Provide the [X, Y] coordinate of the cell's center where the given text is located.  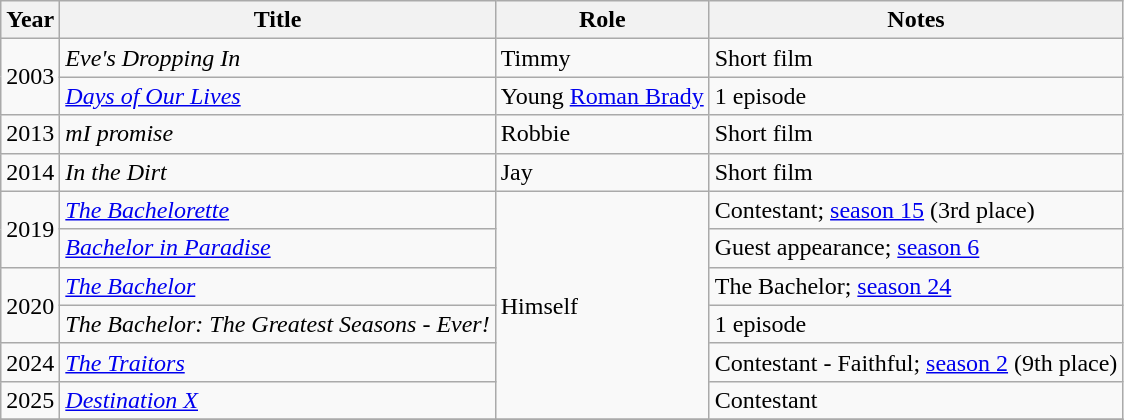
Timmy [602, 58]
Year [30, 20]
Bachelor in Paradise [278, 248]
Role [602, 20]
Days of Our Lives [278, 96]
Notes [916, 20]
In the Dirt [278, 172]
Contestant - Faithful; season 2 (9th place) [916, 362]
Eve's Dropping In [278, 58]
2020 [30, 305]
The Bachelor; season 24 [916, 286]
The Bachelor: The Greatest Seasons - Ever! [278, 324]
The Bachelor [278, 286]
Contestant; season 15 (3rd place) [916, 210]
2024 [30, 362]
2013 [30, 134]
mI promise [278, 134]
The Traitors [278, 362]
Jay [602, 172]
Title [278, 20]
2014 [30, 172]
Guest appearance; season 6 [916, 248]
2025 [30, 400]
Destination X [278, 400]
The Bachelorette [278, 210]
2019 [30, 229]
Young Roman Brady [602, 96]
Himself [602, 305]
Contestant [916, 400]
2003 [30, 77]
Robbie [602, 134]
